Extract the (x, y) coordinate from the center of the cell holding the provided text.  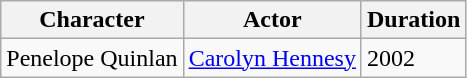
2002 (413, 58)
Duration (413, 20)
Character (92, 20)
Penelope Quinlan (92, 58)
Actor (272, 20)
Carolyn Hennesy (272, 58)
